Search for the cell housing the specified text and yield its [X, Y] center coordinate. 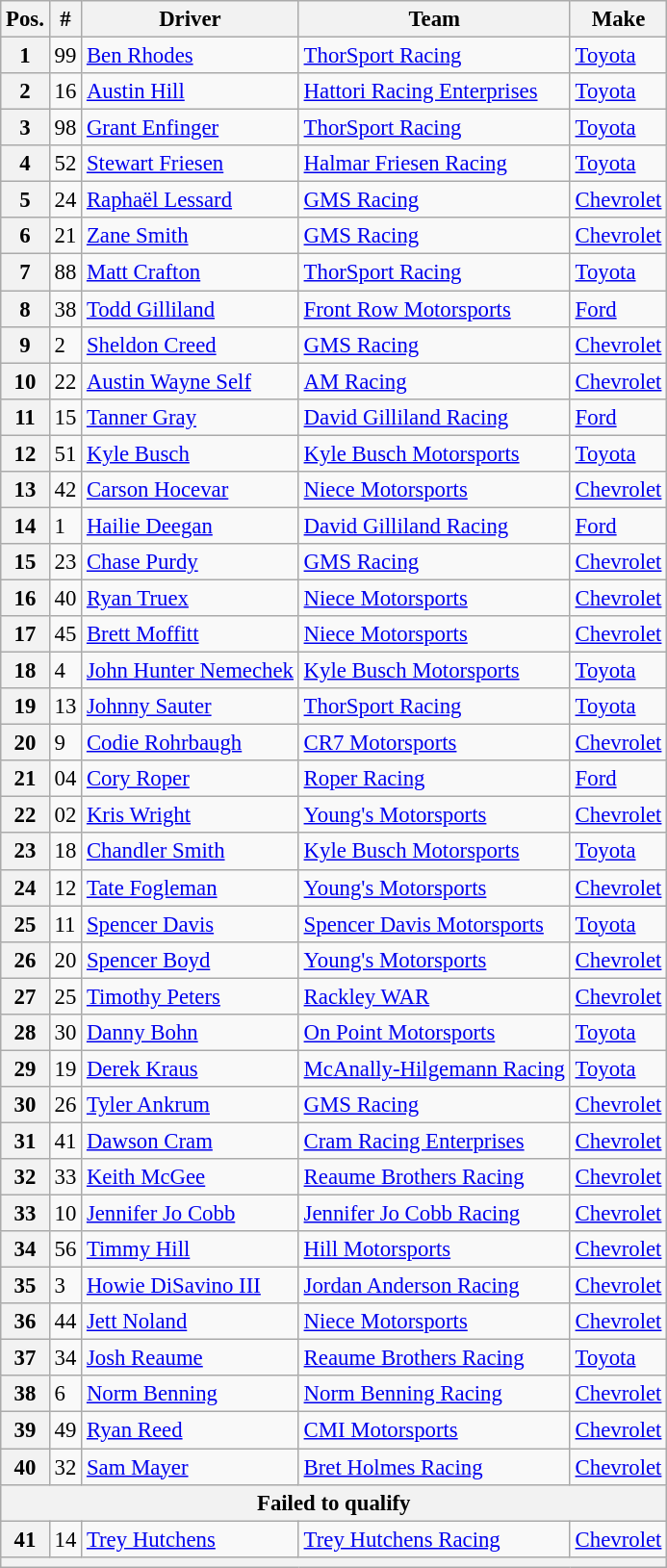
Carson Hocevar [191, 490]
Tanner Gray [191, 417]
Raphaël Lessard [191, 200]
44 [65, 1322]
Tyler Ankrum [191, 1105]
Halmar Friesen Racing [434, 164]
Howie DiSavino III [191, 1286]
Matt Crafton [191, 272]
McAnally-Hilgemann Racing [434, 1068]
29 [25, 1068]
On Point Motorsports [434, 1033]
27 [25, 996]
Jett Noland [191, 1322]
Sheldon Creed [191, 345]
Chandler Smith [191, 852]
Team [434, 19]
Ben Rhodes [191, 56]
AM Racing [434, 381]
Todd Gilliland [191, 309]
CMI Motorsports [434, 1430]
Derek Kraus [191, 1068]
Jennifer Jo Cobb Racing [434, 1214]
John Hunter Nemechek [191, 671]
45 [65, 634]
56 [65, 1249]
Ryan Reed [191, 1430]
Jordan Anderson Racing [434, 1286]
Failed to qualify [334, 1503]
88 [65, 272]
Front Row Motorsports [434, 309]
Hill Motorsports [434, 1249]
Bret Holmes Racing [434, 1467]
Ryan Truex [191, 598]
Cory Roper [191, 779]
Driver [191, 19]
37 [25, 1358]
Sam Mayer [191, 1467]
Austin Wayne Self [191, 381]
Timmy Hill [191, 1249]
# [65, 19]
CR7 Motorsports [434, 743]
49 [65, 1430]
5 [25, 200]
35 [25, 1286]
04 [65, 779]
Trey Hutchens Racing [434, 1539]
Cram Racing Enterprises [434, 1141]
98 [65, 128]
Keith McGee [191, 1177]
Pos. [25, 19]
Kyle Busch [191, 453]
Norm Benning Racing [434, 1395]
Johnny Sauter [191, 707]
Tate Fogleman [191, 887]
02 [65, 815]
Hailie Deegan [191, 526]
Codie Rohrbaugh [191, 743]
42 [65, 490]
Zane Smith [191, 236]
Spencer Davis [191, 924]
8 [25, 309]
Josh Reaume [191, 1358]
Spencer Boyd [191, 960]
28 [25, 1033]
31 [25, 1141]
Timothy Peters [191, 996]
Spencer Davis Motorsports [434, 924]
Roper Racing [434, 779]
Hattori Racing Enterprises [434, 91]
Austin Hill [191, 91]
51 [65, 453]
Rackley WAR [434, 996]
Danny Bohn [191, 1033]
Jennifer Jo Cobb [191, 1214]
Dawson Cram [191, 1141]
52 [65, 164]
Make [618, 19]
99 [65, 56]
Kris Wright [191, 815]
Brett Moffitt [191, 634]
36 [25, 1322]
7 [25, 272]
Chase Purdy [191, 562]
17 [25, 634]
39 [25, 1430]
Trey Hutchens [191, 1539]
Stewart Friesen [191, 164]
Norm Benning [191, 1395]
Grant Enfinger [191, 128]
